Determine the (X, Y) coordinate at the center of the cell enclosing the given text.  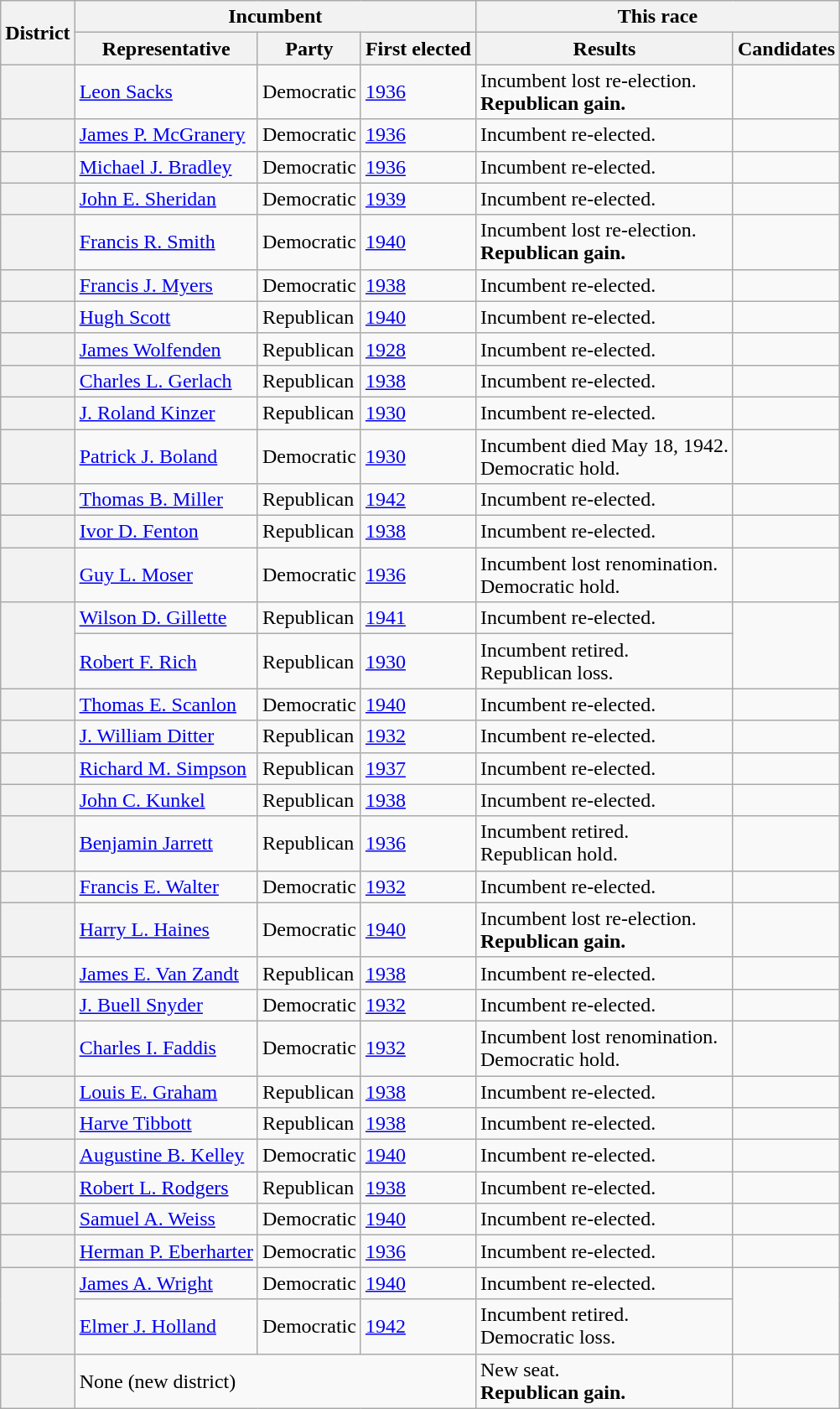
1937 (417, 768)
Incumbent died May 18, 1942.Democratic hold. (604, 456)
Party (309, 49)
Harry L. Haines (166, 929)
John C. Kunkel (166, 800)
Augustine B. Kelley (166, 1156)
Incumbent (275, 17)
Hugh Scott (166, 317)
Louis E. Graham (166, 1091)
Harve Tibbott (166, 1124)
First elected (417, 49)
J. Buell Snyder (166, 1005)
1939 (417, 199)
John E. Sheridan (166, 199)
Charles L. Gerlach (166, 381)
Charles I. Faddis (166, 1048)
Michael J. Bradley (166, 167)
Thomas E. Scanlon (166, 704)
Elmer J. Holland (166, 1327)
Leon Sacks (166, 92)
Representative (166, 49)
J. William Ditter (166, 736)
Herman P. Eberharter (166, 1251)
New seat.Republican gain. (604, 1380)
Patrick J. Boland (166, 456)
1941 (417, 618)
Samuel A. Weiss (166, 1219)
J. Roland Kinzer (166, 413)
Francis E. Walter (166, 886)
Francis R. Smith (166, 242)
Incumbent retired.Republican hold. (604, 844)
Ivor D. Fenton (166, 532)
James Wolfenden (166, 349)
Guy L. Moser (166, 575)
Results (604, 49)
Incumbent retired.Republican loss. (604, 661)
James A. Wright (166, 1283)
James P. McGranery (166, 135)
Francis J. Myers (166, 285)
This race (657, 17)
District (38, 33)
Robert L. Rodgers (166, 1188)
James E. Van Zandt (166, 973)
Wilson D. Gillette (166, 618)
Robert F. Rich (166, 661)
Candidates (786, 49)
None (new district) (275, 1380)
Richard M. Simpson (166, 768)
Incumbent retired.Democratic loss. (604, 1327)
Benjamin Jarrett (166, 844)
Thomas B. Miller (166, 500)
1928 (417, 349)
